Search for the cell housing the specified text and yield its (X, Y) center coordinate. 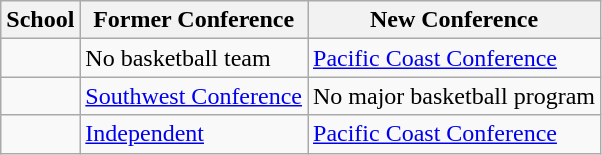
Southwest Conference (194, 96)
New Conference (454, 20)
Independent (194, 134)
Former Conference (194, 20)
No basketball team (194, 58)
School (40, 20)
No major basketball program (454, 96)
